Extract the (x, y) coordinate from the center of the cell holding the provided text.  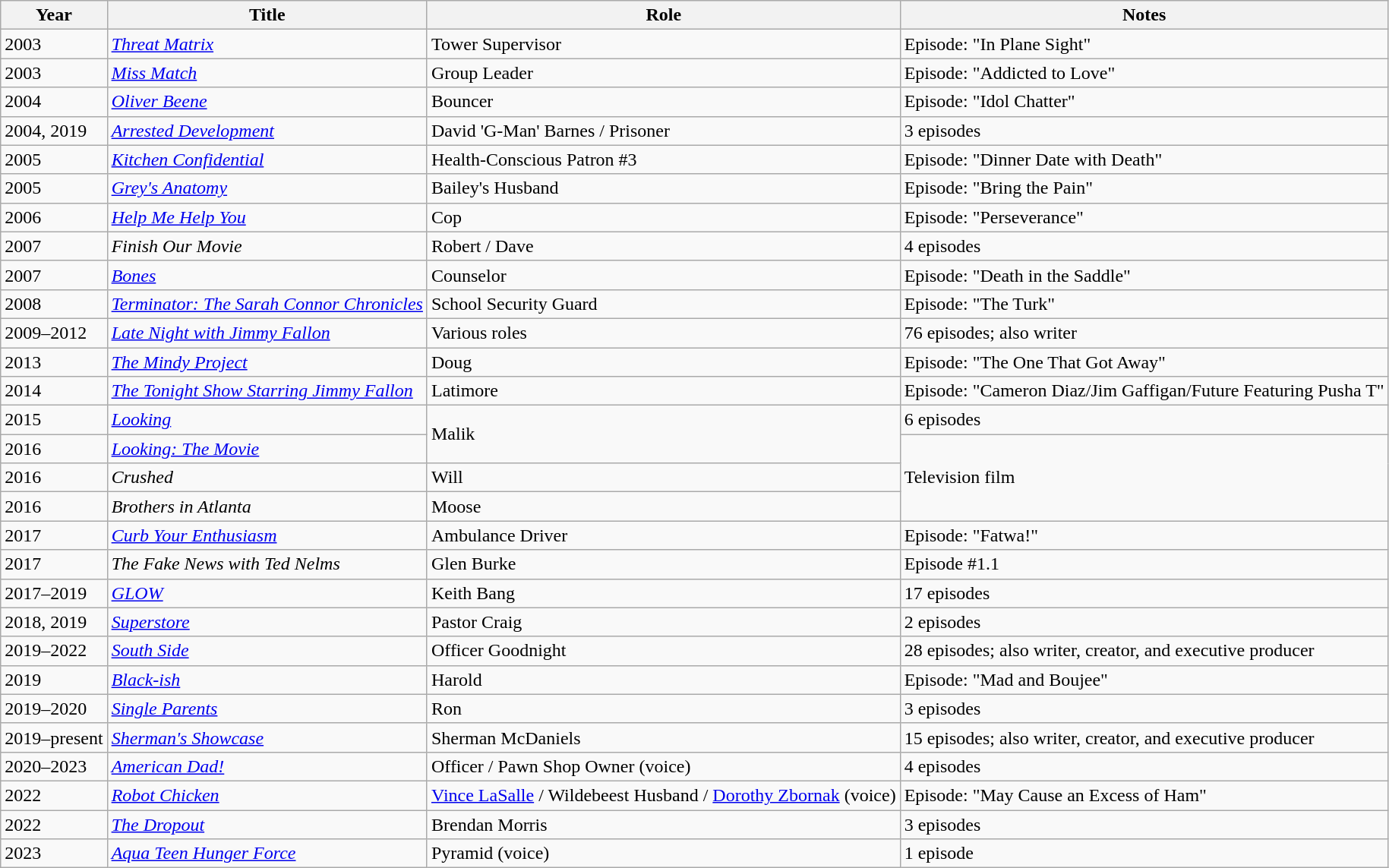
Keith Bang (664, 593)
Crushed (267, 478)
Year (54, 15)
Brothers in Atlanta (267, 507)
2019–present (54, 737)
2006 (54, 217)
Group Leader (664, 73)
Oliver Beene (267, 102)
Malik (664, 434)
Counselor (664, 275)
Episode: "The Turk" (1144, 304)
2004 (54, 102)
Bailey's Husband (664, 188)
Looking (267, 420)
The Mindy Project (267, 362)
American Dad! (267, 766)
Notes (1144, 15)
76 episodes; also writer (1144, 333)
2023 (54, 854)
Aqua Teen Hunger Force (267, 854)
6 episodes (1144, 420)
Finish Our Movie (267, 246)
Grey's Anatomy (267, 188)
2 episodes (1144, 622)
Role (664, 15)
Glen Burke (664, 564)
Terminator: The Sarah Connor Chronicles (267, 304)
Late Night with Jimmy Fallon (267, 333)
2008 (54, 304)
Kitchen Confidential (267, 159)
Cop (664, 217)
The Fake News with Ted Nelms (267, 564)
Episode: "Bring the Pain" (1144, 188)
Officer Goodnight (664, 651)
Health-Conscious Patron #3 (664, 159)
School Security Guard (664, 304)
Bones (267, 275)
Arrested Development (267, 131)
Episode: "The One That Got Away" (1144, 362)
Superstore (267, 622)
Miss Match (267, 73)
2009–2012 (54, 333)
2017–2019 (54, 593)
Episode: "Dinner Date with Death" (1144, 159)
Vince LaSalle / Wildebeest Husband / Dorothy Zbornak (voice) (664, 795)
Doug (664, 362)
Title (267, 15)
Episode: "Cameron Diaz/Jim Gaffigan/Future Featuring Pusha T" (1144, 391)
Bouncer (664, 102)
Brendan Morris (664, 824)
GLOW (267, 593)
Black-ish (267, 680)
2019 (54, 680)
Episode: "Idol Chatter" (1144, 102)
South Side (267, 651)
Episode: "Death in the Saddle" (1144, 275)
Episode #1.1 (1144, 564)
Latimore (664, 391)
Will (664, 478)
Episode: "Fatwa!" (1144, 535)
Episode: "Addicted to Love" (1144, 73)
Help Me Help You (267, 217)
Sherman's Showcase (267, 737)
Looking: The Movie (267, 449)
1 episode (1144, 854)
2014 (54, 391)
Moose (664, 507)
2013 (54, 362)
17 episodes (1144, 593)
2020–2023 (54, 766)
The Dropout (267, 824)
Episode: "In Plane Sight" (1144, 44)
2019–2022 (54, 651)
Curb Your Enthusiasm (267, 535)
2019–2020 (54, 709)
David 'G-Man' Barnes / Prisoner (664, 131)
Episode: "Mad and Boujee" (1144, 680)
Various roles (664, 333)
Officer / Pawn Shop Owner (voice) (664, 766)
Single Parents (267, 709)
Robot Chicken (267, 795)
Pastor Craig (664, 622)
2015 (54, 420)
Pyramid (voice) (664, 854)
2004, 2019 (54, 131)
Ron (664, 709)
Episode: "Perseverance" (1144, 217)
Tower Supervisor (664, 44)
Ambulance Driver (664, 535)
15 episodes; also writer, creator, and executive producer (1144, 737)
Threat Matrix (267, 44)
28 episodes; also writer, creator, and executive producer (1144, 651)
Harold (664, 680)
Sherman McDaniels (664, 737)
Robert / Dave (664, 246)
Television film (1144, 478)
2018, 2019 (54, 622)
Episode: "May Cause an Excess of Ham" (1144, 795)
The Tonight Show Starring Jimmy Fallon (267, 391)
